Provide the (X, Y) coordinate of the cell's center where the given text is located.  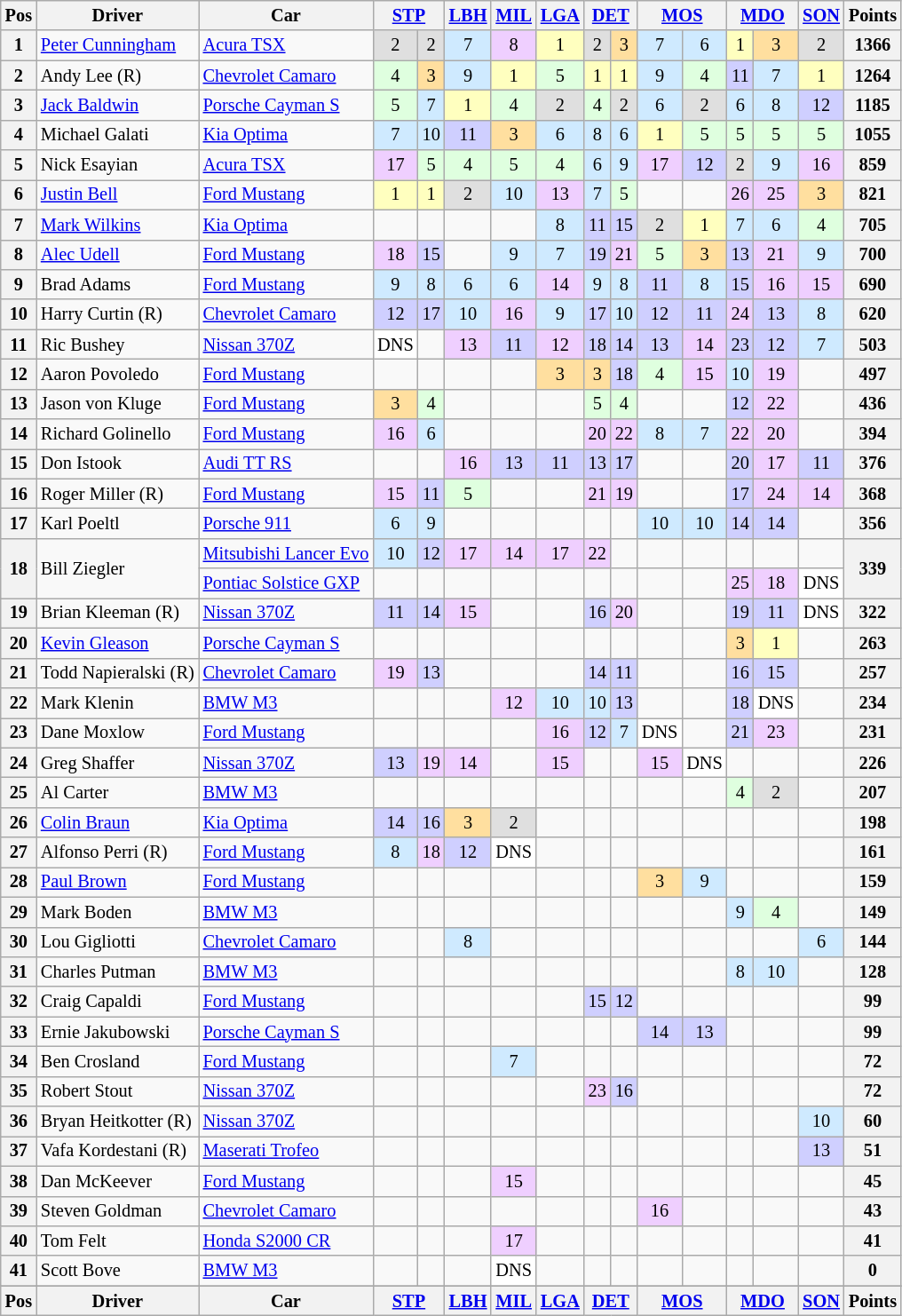
32 (19, 1002)
31 (19, 971)
Nick Esayian (117, 165)
1264 (873, 75)
40 (19, 1241)
36 (19, 1122)
322 (873, 613)
Tom Felt (117, 1241)
Don Istook (117, 464)
Al Carter (117, 792)
27 (19, 852)
Alfonso Perri (R) (117, 852)
257 (873, 673)
128 (873, 971)
38 (19, 1181)
37 (19, 1151)
45 (873, 1181)
Brian Kleeman (R) (117, 613)
Karl Poeltl (117, 523)
Pontiac Solstice GXP (286, 583)
1185 (873, 105)
29 (19, 912)
Audi TT RS (286, 464)
Dane Moxlow (117, 733)
144 (873, 942)
Jason von Kluge (117, 404)
Honda S2000 CR (286, 1241)
51 (873, 1151)
Kevin Gleason (117, 643)
Charles Putman (117, 971)
198 (873, 822)
43 (873, 1211)
1366 (873, 45)
Ernie Jakubowski (117, 1032)
Paul Brown (117, 882)
Andy Lee (R) (117, 75)
Brad Adams (117, 284)
Alec Udell (117, 255)
859 (873, 165)
Colin Braun (117, 822)
690 (873, 284)
33 (19, 1032)
159 (873, 882)
Scott Bove (117, 1271)
Mark Wilkins (117, 225)
Steven Goldman (117, 1211)
263 (873, 643)
620 (873, 314)
234 (873, 702)
1055 (873, 135)
Robert Stout (117, 1091)
394 (873, 434)
503 (873, 345)
30 (19, 942)
35 (19, 1091)
Mark Boden (117, 912)
Harry Curtin (R) (117, 314)
Mark Klenin (117, 702)
Greg Shaffer (117, 763)
Maserati Trofeo (286, 1151)
Roger Miller (R) (117, 494)
161 (873, 852)
700 (873, 255)
231 (873, 733)
Porsche 911 (286, 523)
226 (873, 763)
368 (873, 494)
356 (873, 523)
497 (873, 374)
Craig Capaldi (117, 1002)
Lou Gigliotti (117, 942)
339 (873, 568)
207 (873, 792)
Mitsubishi Lancer Evo (286, 553)
149 (873, 912)
Richard Golinello (117, 434)
Vafa Kordestani (R) (117, 1151)
821 (873, 194)
Michael Galati (117, 135)
Bill Ziegler (117, 568)
Aaron Povoledo (117, 374)
39 (19, 1211)
Dan McKeever (117, 1181)
Peter Cunningham (117, 45)
Justin Bell (117, 194)
705 (873, 225)
Ben Crosland (117, 1061)
28 (19, 882)
Bryan Heitkotter (R) (117, 1122)
Ric Bushey (117, 345)
Jack Baldwin (117, 105)
0 (873, 1271)
376 (873, 464)
60 (873, 1122)
436 (873, 404)
34 (19, 1061)
Todd Napieralski (R) (117, 673)
